From the cell containing the given text, extract its center point as (x, y) coordinate. 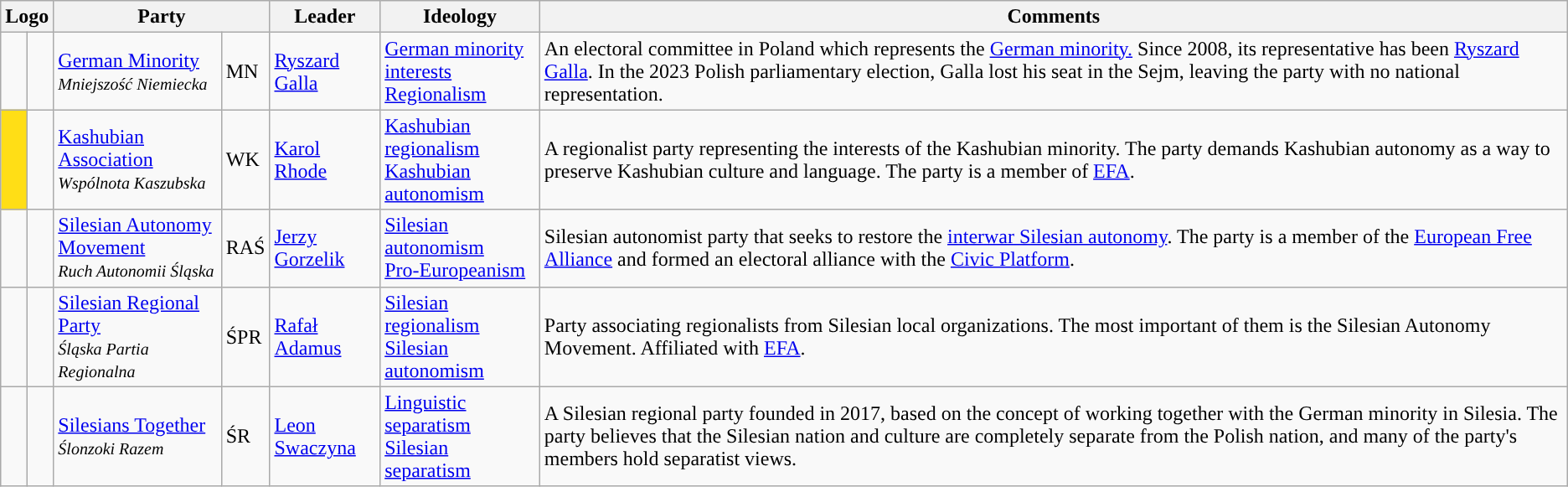
Silesian Autonomy MovementRuch Autonomii Śląska (137, 248)
Silesian Regional PartyŚląska Partia Regionalna (137, 337)
Ideology (461, 17)
Linguistic separatismSilesian separatism (461, 436)
Leon Swaczyna (325, 436)
Silesian autonomismPro-Europeanism (461, 248)
Party associating regionalists from Silesian local organizations. The most important of them is the Silesian Autonomy Movement. Affiliated with EFA. (1054, 337)
Comments (1054, 17)
Jerzy Gorzelik (325, 248)
Kashubian regionalismKashubian autonomism (461, 159)
RAŚ (245, 248)
Kashubian AssociationWspólnota Kaszubska (137, 159)
ŚPR (245, 337)
MN (245, 71)
Ryszard Galla (325, 71)
Karol Rhode (325, 159)
Logo (27, 17)
German MinorityMniejszość Niemiecka (137, 71)
Party (162, 17)
Silesians TogetherŚlonzoki Razem (137, 436)
German minority interestsRegionalism (461, 71)
WK (245, 159)
Rafał Adamus (325, 337)
Silesian regionalismSilesian autonomism (461, 337)
ŚR (245, 436)
Leader (325, 17)
